Scan for the cell matching the given text and deliver its [X, Y] coordinate at center. 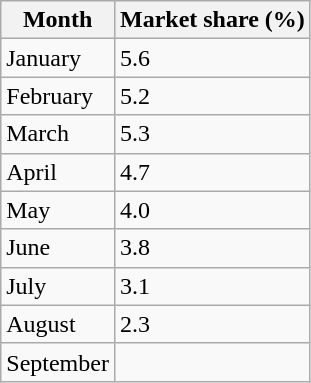
March [58, 134]
2.3 [212, 324]
Market share (%) [212, 20]
September [58, 362]
August [58, 324]
5.3 [212, 134]
4.0 [212, 210]
February [58, 96]
January [58, 58]
4.7 [212, 172]
3.1 [212, 286]
5.2 [212, 96]
3.8 [212, 248]
July [58, 286]
April [58, 172]
May [58, 210]
5.6 [212, 58]
Month [58, 20]
June [58, 248]
